Return the [X, Y] coordinate for the center point of the cell that contains the specified text.  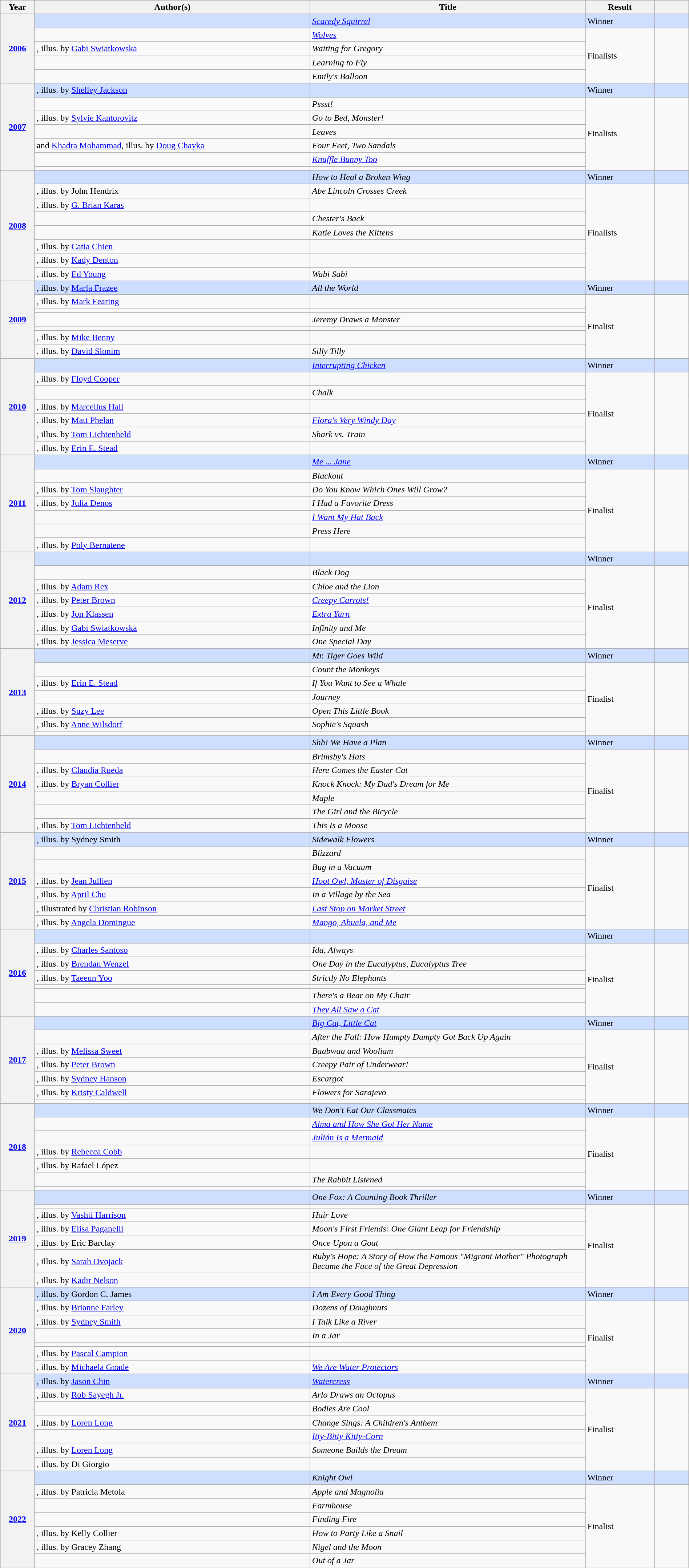
, illus. by Patricia Metola [172, 1492]
, illus. by Kady Denton [172, 260]
Itty-Bitty Kitty-Corn [448, 1436]
, illus. by April Chu [172, 895]
, illus. by G. Brian Karas [172, 205]
, illus. by Adam Rex [172, 586]
2019 [17, 1238]
2017 [17, 1060]
, illus. by Marla Frazee [172, 288]
, illus. by Angela Domingue [172, 922]
Black Dog [448, 572]
Moon's First Friends: One Giant Leap for Friendship [448, 1229]
, illus. by Poly Bernatene [172, 545]
How to Heal a Broken Wing [448, 177]
Chalk [448, 393]
and Khadra Mohammad, illus. by Doug Chayka [172, 145]
2006 [17, 49]
Out of a Jar [448, 1561]
Pssst! [448, 104]
, illus. by David Slonim [172, 351]
Chloe and the Lion [448, 586]
2020 [17, 1331]
2012 [17, 600]
Emily's Balloon [448, 76]
, illus. by Julia Denos [172, 503]
Baabwaa and Wooliam [448, 1051]
Mr. Tiger Goes Wild [448, 656]
Apple and Magnolia [448, 1492]
Change Sings: A Children's Anthem [448, 1423]
Bug in a Vacuum [448, 867]
Katie Loves the Kittens [448, 233]
, illus. by Mike Benny [172, 337]
Big Cat, Little Cat [448, 1023]
2014 [17, 784]
All the World [448, 288]
There's a Bear on My Chair [448, 995]
, illus. by Sarah Dvojack [172, 1262]
Watercress [448, 1381]
Sidewalk Flowers [448, 839]
Do You Know Which Ones Will Grow? [448, 489]
Bodies Are Cool [448, 1408]
I Had a Favorite Dress [448, 503]
, illus. by Taeeun Yoo [172, 978]
Ruby's Hope: A Story of How the Famous "Migrant Mother" Photograph Became the Face of the Great Depression [448, 1262]
, illus. by Kristy Caldwell [172, 1092]
, illus. by Mark Fearing [172, 302]
Shark vs. Train [448, 434]
, illus. by Eric Barclay [172, 1243]
2007 [17, 126]
Hoot Owl, Master of Disguise [448, 881]
, illus. by Rebecca Cobb [172, 1152]
2018 [17, 1147]
Farmhouse [448, 1505]
, illus. by Catia Chien [172, 246]
, illus. by Gordon C. James [172, 1294]
This Is a Moose [448, 826]
, illus. by Brianne Farley [172, 1308]
, illus. by Pascal Campion [172, 1353]
, illus. by Charles Santoso [172, 950]
Escargot [448, 1079]
, illus. by John Hendrix [172, 191]
Arlo Draws an Octopus [448, 1395]
Silly Tilly [448, 351]
, illustrated by Christian Robinson [172, 908]
Extra Yarn [448, 614]
2022 [17, 1519]
Mango, Abuela, and Me [448, 922]
2015 [17, 881]
Infinity and Me [448, 628]
Jeremy Draws a Monster [448, 319]
In a Jar [448, 1335]
, illus. by Kadir Nelson [172, 1280]
, illus. by Shelley Jackson [172, 90]
Once Upon a Goat [448, 1243]
, illus. by Ed Young [172, 274]
We Are Water Protectors [448, 1367]
Year [17, 7]
Author(s) [172, 7]
2009 [17, 319]
Julián Is a Mermaid [448, 1138]
The Girl and the Bicycle [448, 812]
Knight Owl [448, 1478]
After the Fall: How Humpty Dumpty Got Back Up Again [448, 1037]
Strictly No Elephants [448, 978]
Press Here [448, 531]
In a Village by the Sea [448, 895]
, illus. by Elisa Paganelli [172, 1229]
Leaves [448, 132]
, illus. by Tom Slaughter [172, 489]
2010 [17, 407]
, illus. by Anne Wilsdorf [172, 725]
Flowers for Sarajevo [448, 1092]
, illus. by Marcellus Hall [172, 407]
, illus. by Di Giorgio [172, 1464]
Open This Little Book [448, 711]
Brimsby's Hats [448, 756]
Scaredy Squirrel [448, 21]
, illus. by Matt Phelan [172, 420]
, illus. by Michaela Goade [172, 1367]
Interrupting Chicken [448, 365]
, illus. by Brendan Wenzel [172, 964]
Four Feet, Two Sandals [448, 145]
, illus. by Jon Klassen [172, 614]
Learning to Fly [448, 63]
, illus. by Bryan Collier [172, 784]
2011 [17, 503]
, illus. by Vashti Harrison [172, 1215]
Last Stop on Market Street [448, 908]
Shh! We Have a Plan [448, 742]
They All Saw a Cat [448, 1009]
Dozens of Doughnuts [448, 1308]
, illus. by Claudia Rueda [172, 770]
One Special Day [448, 642]
I Am Every Good Thing [448, 1294]
, illus. by Jean Jullien [172, 881]
Wolves [448, 35]
, illus. by Gracey Zhang [172, 1547]
Hair Love [448, 1215]
Knuffle Bunny Too [448, 159]
Waiting for Gregory [448, 49]
Knock Knock: My Dad's Dream for Me [448, 784]
Result [620, 7]
Blackout [448, 476]
The Rabbit Listened [448, 1179]
Maple [448, 798]
Alma and How She Got Her Name [448, 1124]
I Talk Like a River [448, 1322]
Finding Fire [448, 1519]
, illus. by Suzy Lee [172, 711]
2008 [17, 226]
Flora's Very Windy Day [448, 420]
Someone Builds the Dream [448, 1450]
Wabi Sabi [448, 274]
Go to Bed, Monster! [448, 118]
, illus. by Sydney Hanson [172, 1079]
, illus. by Kelly Collier [172, 1533]
Journey [448, 697]
Creepy Carrots! [448, 600]
2016 [17, 972]
I Want My Hat Back [448, 517]
Creepy Pair of Underwear! [448, 1065]
Abe Lincoln Crosses Creek [448, 191]
We Don't Eat Our Classmates [448, 1110]
Title [448, 7]
Ida, Always [448, 950]
, illus. by Melissa Sweet [172, 1051]
, illus. by Jason Chin [172, 1381]
One Fox: A Counting Book Thriller [448, 1197]
Blizzard [448, 853]
Chester's Back [448, 219]
Count the Monkeys [448, 669]
2021 [17, 1422]
, illus. by Jessica Meserve [172, 642]
Here Comes the Easter Cat [448, 770]
2013 [17, 692]
, illus. by Floyd Cooper [172, 379]
One Day in the Eucalyptus, Eucalyptus Tree [448, 964]
Me ... Jane [448, 462]
, illus. by Sylvie Kantorovitz [172, 118]
, illus. by Rob Sayegh Jr. [172, 1395]
Nigel and the Moon [448, 1547]
If You Want to See a Whale [448, 683]
Sophie's Squash [448, 725]
How to Party Like a Snail [448, 1533]
, illus. by Rafael López [172, 1165]
